From the cell containing the given text, extract its center point as (X, Y) coordinate. 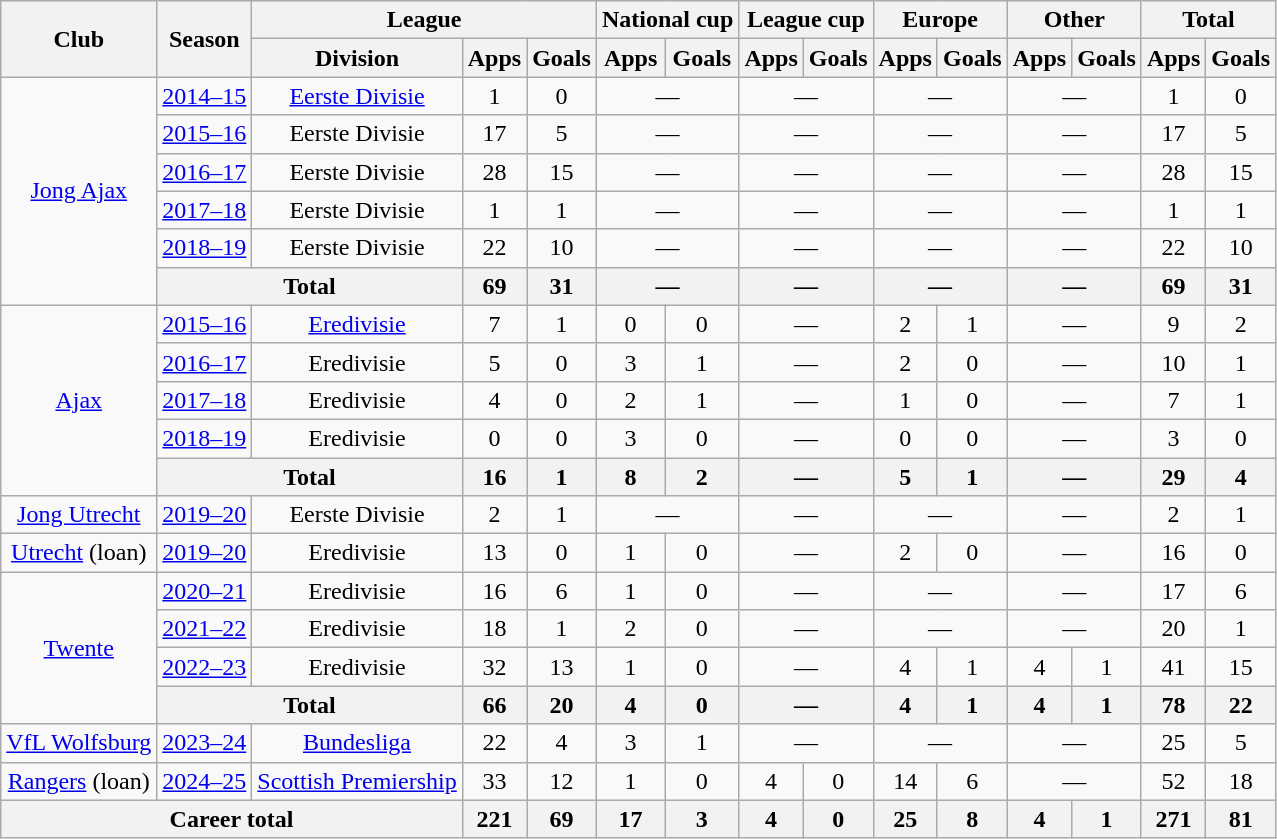
32 (494, 667)
2020–21 (204, 591)
2014–15 (204, 96)
Bundesliga (357, 743)
14 (905, 781)
271 (1173, 819)
National cup (667, 20)
Ajax (79, 400)
41 (1173, 667)
2022–23 (204, 667)
Career total (232, 819)
33 (494, 781)
66 (494, 705)
221 (494, 819)
2021–22 (204, 629)
78 (1173, 705)
2024–25 (204, 781)
Club (79, 39)
Rangers (loan) (79, 781)
Europe (940, 20)
Division (357, 58)
Utrecht (loan) (79, 553)
12 (562, 781)
League (424, 20)
2023–24 (204, 743)
9 (1173, 324)
81 (1241, 819)
Scottish Premiership (357, 781)
Twente (79, 648)
League cup (806, 20)
52 (1173, 781)
VfL Wolfsburg (79, 743)
Season (204, 39)
29 (1173, 477)
Jong Utrecht (79, 515)
Jong Ajax (79, 191)
Other (1074, 20)
